Detect which cell encompasses the target text, then output its (x, y) center coordinate. 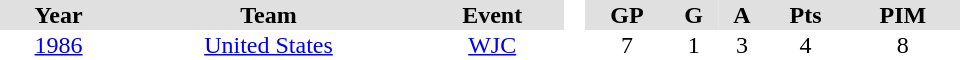
GP (626, 15)
7 (626, 45)
Team (268, 15)
1986 (58, 45)
PIM (903, 15)
Event (492, 15)
8 (903, 45)
3 (742, 45)
WJC (492, 45)
4 (805, 45)
G (694, 15)
1 (694, 45)
A (742, 15)
Pts (805, 15)
Year (58, 15)
United States (268, 45)
